Capture the cell that displays the provided text and extract its (X, Y) central coordinate. 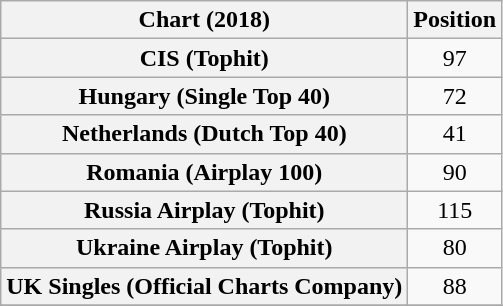
Chart (2018) (204, 20)
Netherlands (Dutch Top 40) (204, 134)
115 (455, 210)
41 (455, 134)
97 (455, 58)
Romania (Airplay 100) (204, 172)
Hungary (Single Top 40) (204, 96)
80 (455, 248)
Ukraine Airplay (Tophit) (204, 248)
90 (455, 172)
Position (455, 20)
CIS (Tophit) (204, 58)
UK Singles (Official Charts Company) (204, 286)
Russia Airplay (Tophit) (204, 210)
72 (455, 96)
88 (455, 286)
